Identify which cell holds the provided text, then report its (x, y) central coordinate. 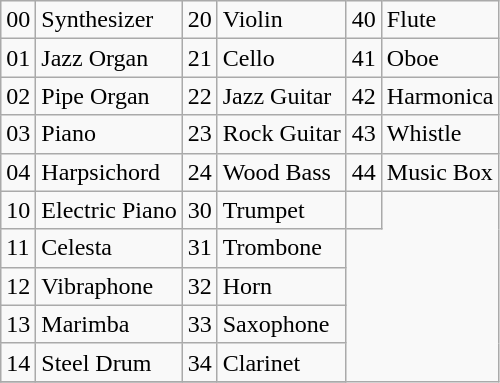
Harpsichord (109, 172)
Horn (282, 286)
14 (18, 362)
Wood Bass (282, 172)
Music Box (440, 172)
Pipe Organ (109, 96)
40 (364, 20)
10 (18, 210)
24 (200, 172)
Whistle (440, 134)
Harmonica (440, 96)
Oboe (440, 58)
21 (200, 58)
Steel Drum (109, 362)
Cello (282, 58)
12 (18, 286)
41 (364, 58)
Marimba (109, 324)
03 (18, 134)
Violin (282, 20)
22 (200, 96)
33 (200, 324)
Clarinet (282, 362)
20 (200, 20)
Saxophone (282, 324)
Trumpet (282, 210)
32 (200, 286)
Jazz Guitar (282, 96)
Synthesizer (109, 20)
23 (200, 134)
31 (200, 248)
43 (364, 134)
Rock Guitar (282, 134)
13 (18, 324)
Flute (440, 20)
01 (18, 58)
11 (18, 248)
Trombone (282, 248)
00 (18, 20)
Celesta (109, 248)
04 (18, 172)
02 (18, 96)
30 (200, 210)
Piano (109, 134)
44 (364, 172)
Jazz Organ (109, 58)
Vibraphone (109, 286)
42 (364, 96)
Electric Piano (109, 210)
34 (200, 362)
